From the cell containing the given text, extract its center point as (X, Y) coordinate. 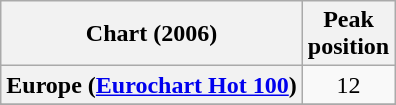
12 (348, 85)
Chart (2006) (152, 34)
Europe (Eurochart Hot 100) (152, 85)
Peakposition (348, 34)
